Return the (X, Y) coordinate for the center point of the cell that contains the specified text.  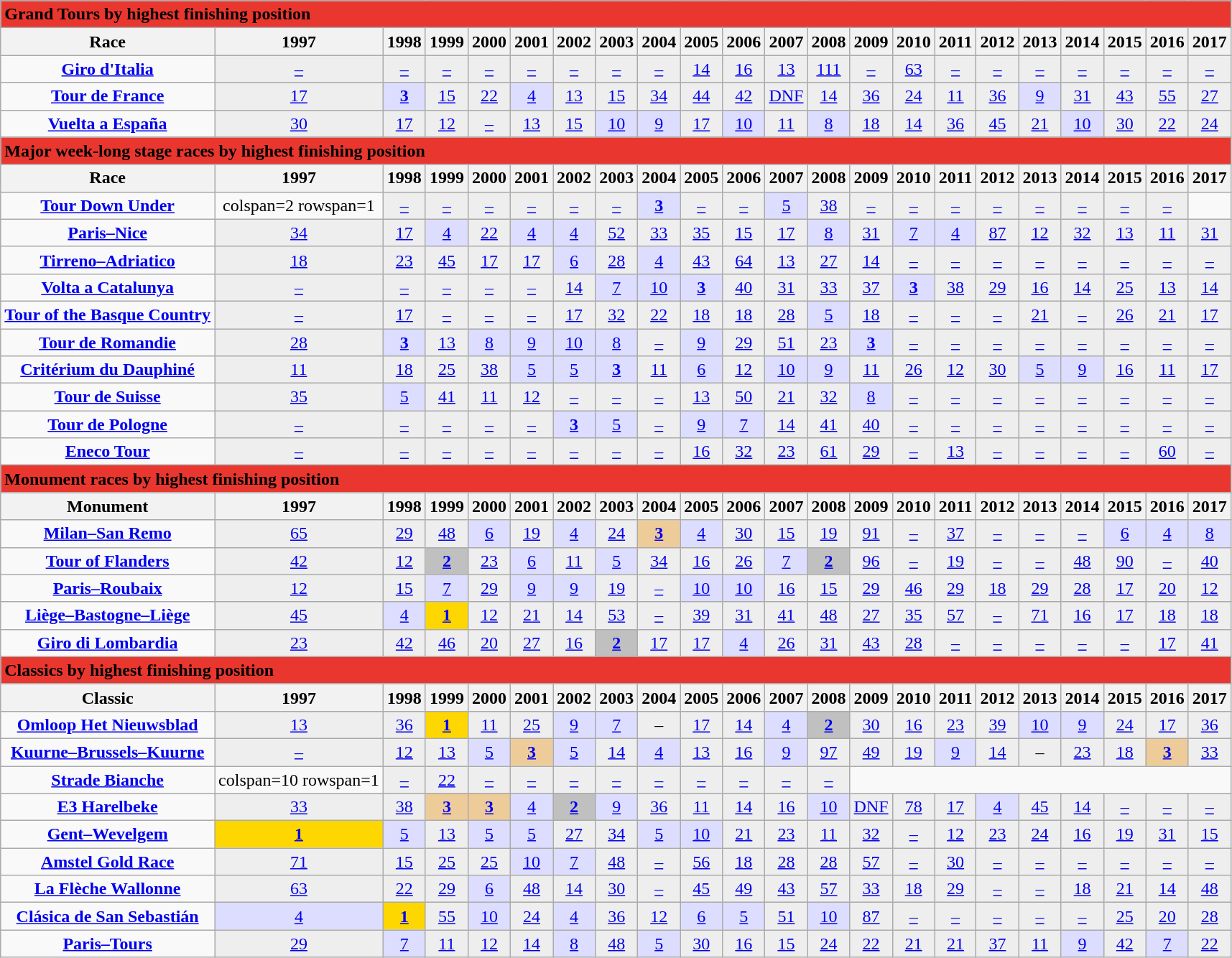
97 (829, 752)
56 (701, 862)
Critérium du Dauphiné (108, 370)
Tour of the Basque Country (108, 315)
53 (616, 615)
52 (616, 233)
Kuurne–Brussels–Kuurne (108, 752)
colspan=10 rowspan=1 (299, 779)
Tirreno–Adriatico (108, 260)
65 (299, 534)
111 (829, 69)
Tour de Pologne (108, 424)
Vuelta a España (108, 124)
Strade Bianche (108, 779)
Liège–Bastogne–Liège (108, 615)
Grand Tours by highest finishing position (616, 14)
96 (871, 561)
Tour de Suisse (108, 397)
Amstel Gold Race (108, 862)
Milan–San Remo (108, 534)
Clásica de San Sebastián (108, 916)
Classic (108, 697)
90 (1125, 561)
Volta a Catalunya (108, 287)
78 (914, 807)
E3 Harelbeke (108, 807)
Paris–Nice (108, 233)
91 (871, 534)
Omloop Het Nieuwsblad (108, 725)
Classics by highest finishing position (616, 670)
50 (744, 397)
Giro d'Italia (108, 69)
44 (701, 96)
Monument races by highest finishing position (616, 479)
Gent–Wevelgem (108, 834)
Tour de France (108, 96)
Tour de Romandie (108, 343)
Tour of Flanders (108, 561)
Paris–Roubaix (108, 588)
Monument (108, 506)
colspan=2 rowspan=1 (299, 205)
La Flèche Wallonne (108, 889)
60 (1167, 452)
64 (744, 260)
Paris–Tours (108, 944)
Eneco Tour (108, 452)
Major week-long stage races by highest finishing position (616, 151)
Tour Down Under (108, 205)
61 (829, 452)
Giro di Lombardia (108, 643)
